From the cell containing the given text, extract its center point as (x, y) coordinate. 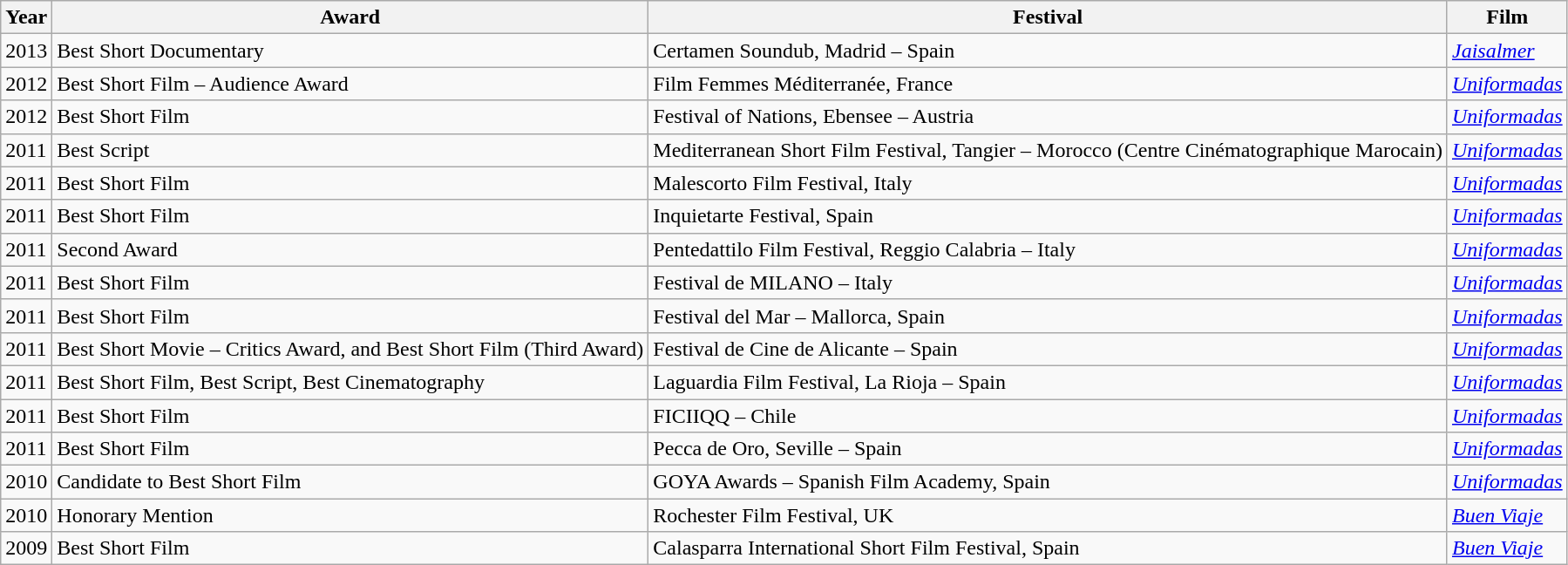
Jaisalmer (1507, 51)
Mediterranean Short Film Festival, Tangier – Morocco (Centre Cinématographique Marocain) (1048, 150)
2013 (26, 51)
Rochester Film Festival, UK (1048, 515)
FICIIQQ – Chile (1048, 416)
Film (1507, 17)
Year (26, 17)
Festival (1048, 17)
Best Short Movie – Critics Award, and Best Short Film (Third Award) (350, 349)
Inquietarte Festival, Spain (1048, 216)
Film Femmes Méditerranée, France (1048, 84)
Best Short Film, Best Script, Best Cinematography (350, 382)
Festival de Cine de Alicante – Spain (1048, 349)
Pecca de Oro, Seville – Spain (1048, 449)
Second Award (350, 249)
Festival of Nations, Ebensee – Austria (1048, 117)
Best Script (350, 150)
Honorary Mention (350, 515)
GOYA Awards – Spanish Film Academy, Spain (1048, 482)
Festival del Mar – Mallorca, Spain (1048, 316)
Award (350, 17)
Best Short Film – Audience Award (350, 84)
Laguardia Film Festival, La Rioja – Spain (1048, 382)
Pentedattilo Film Festival, Reggio Calabria – Italy (1048, 249)
Calasparra International Short Film Festival, Spain (1048, 548)
Best Short Documentary (350, 51)
Certamen Soundub, Madrid – Spain (1048, 51)
2009 (26, 548)
Malescorto Film Festival, Italy (1048, 183)
Candidate to Best Short Film (350, 482)
Festival de MILANO – Italy (1048, 282)
